Output the (x, y) coordinate of the center of the cell containing the given text.  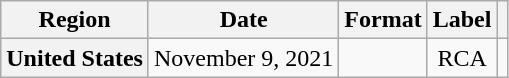
Date (243, 20)
United States (75, 58)
Label (462, 20)
Format (383, 20)
Region (75, 20)
RCA (462, 58)
November 9, 2021 (243, 58)
